Extract the (x, y) coordinate from the center of the cell holding the provided text.  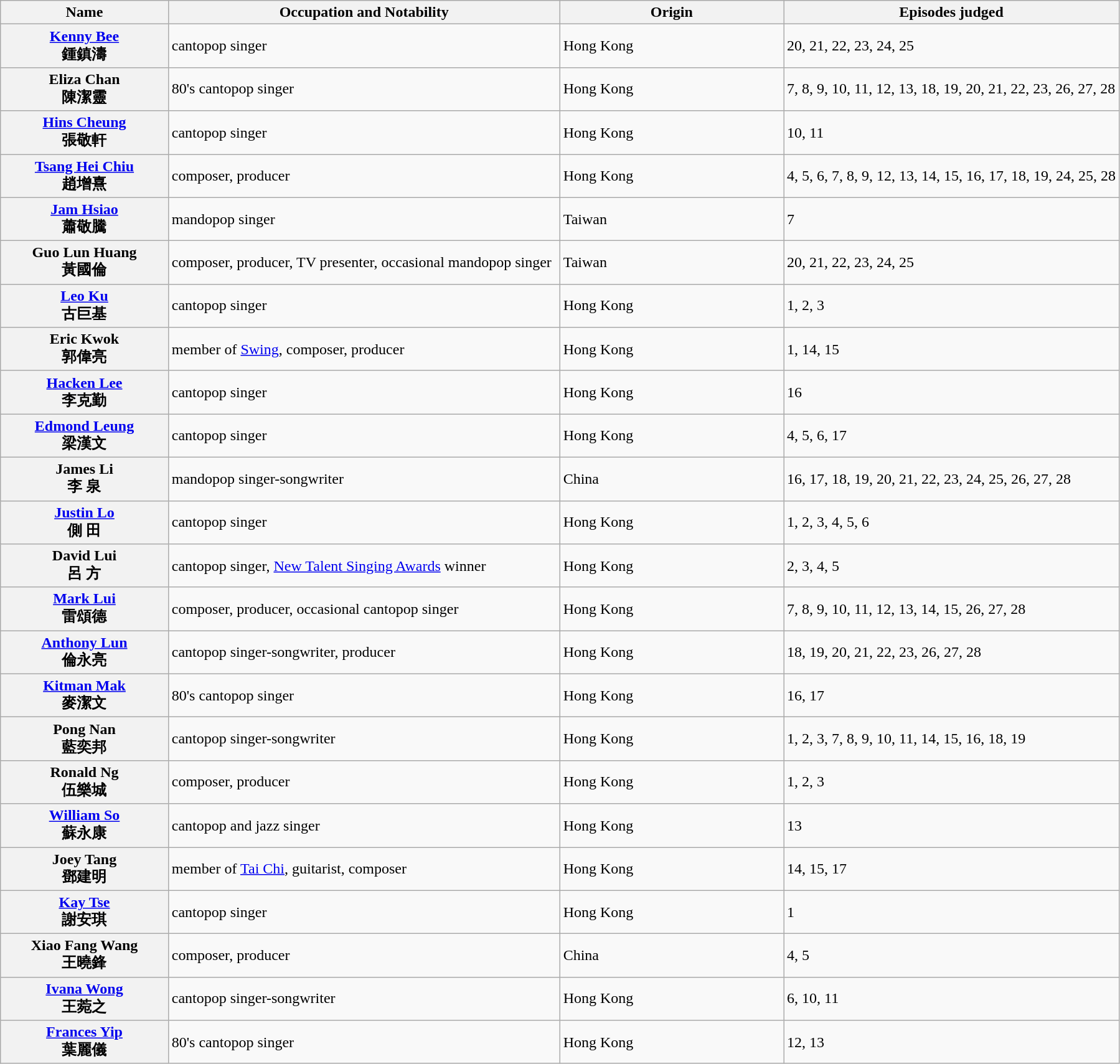
David Lui呂 方 (85, 566)
10, 11 (951, 133)
Leo Ku古巨基 (85, 306)
Name (85, 12)
member of Tai Chi, guitarist, composer (364, 869)
Eric Kwok郭偉亮 (85, 349)
16, 17 (951, 695)
4, 5, 6, 17 (951, 436)
Anthony Lun倫永亮 (85, 652)
composer, producer, occasional cantopop singer (364, 609)
Eliza Chan陳潔靈 (85, 89)
14, 15, 17 (951, 869)
Ivana Wong王菀之 (85, 999)
12, 13 (951, 1042)
Kenny Bee鍾鎮濤 (85, 46)
Occupation and Notability (364, 12)
Kay Tse謝安琪 (85, 912)
1, 2, 3, 7, 8, 9, 10, 11, 14, 15, 16, 18, 19 (951, 739)
6, 10, 11 (951, 999)
Episodes judged (951, 12)
Tsang Hei Chiu趙增熹 (85, 176)
composer, producer, TV presenter, occasional mandopop singer (364, 263)
18, 19, 20, 21, 22, 23, 26, 27, 28 (951, 652)
mandopop singer-songwriter (364, 479)
Hacken Lee李克勤 (85, 392)
cantopop singer, New Talent Singing Awards winner (364, 566)
William So蘇永康 (85, 826)
Origin (671, 12)
16 (951, 392)
7 (951, 219)
cantopop singer-songwriter, producer (364, 652)
Hins Cheung張敬軒 (85, 133)
13 (951, 826)
2, 3, 4, 5 (951, 566)
7, 8, 9, 10, 11, 12, 13, 14, 15, 26, 27, 28 (951, 609)
Pong Nan藍奕邦 (85, 739)
member of Swing, composer, producer (364, 349)
Ronald Ng伍樂城 (85, 782)
7, 8, 9, 10, 11, 12, 13, 18, 19, 20, 21, 22, 23, 26, 27, 28 (951, 89)
1, 2, 3, 4, 5, 6 (951, 522)
Justin Lo側 田 (85, 522)
Joey Tang鄧建明 (85, 869)
4, 5, 6, 7, 8, 9, 12, 13, 14, 15, 16, 17, 18, 19, 24, 25, 28 (951, 176)
Jam Hsiao蕭敬騰 (85, 219)
16, 17, 18, 19, 20, 21, 22, 23, 24, 25, 26, 27, 28 (951, 479)
mandopop singer (364, 219)
Frances Yip葉麗儀 (85, 1042)
4, 5 (951, 956)
1 (951, 912)
1, 14, 15 (951, 349)
Xiao Fang Wang王曉鋒 (85, 956)
cantopop and jazz singer (364, 826)
Kitman Mak麥潔文 (85, 695)
Mark Lui雷頌德 (85, 609)
Guo Lun Huang黃國倫 (85, 263)
Edmond Leung梁漢文 (85, 436)
James Li李 泉 (85, 479)
